Locate the cell with the specified text and output its [X, Y] center coordinate. 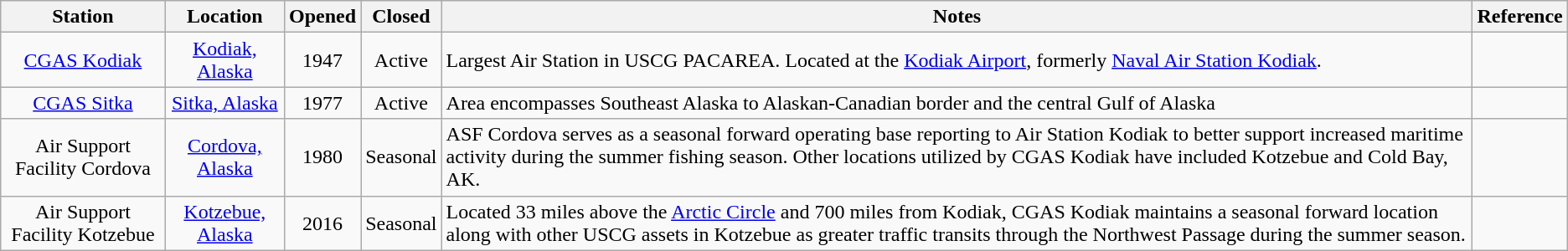
Cordova, Alaska [224, 157]
1947 [323, 60]
Station [83, 17]
1980 [323, 157]
Sitka, Alaska [224, 103]
Largest Air Station in USCG PACAREA. Located at the Kodiak Airport, formerly Naval Air Station Kodiak. [957, 60]
CGAS Kodiak [83, 60]
1977 [323, 103]
CGAS Sitka [83, 103]
Location [224, 17]
Air Support Facility Cordova [83, 157]
Closed [401, 17]
Kotzebue, Alaska [224, 223]
2016 [323, 223]
Air Support Facility Kotzebue [83, 223]
Notes [957, 17]
Area encompasses Southeast Alaska to Alaskan-Canadian border and the central Gulf of Alaska [957, 103]
Kodiak, Alaska [224, 60]
Reference [1519, 17]
Opened [323, 17]
